Find where the given text appears and provide that cell's center as [X, Y] coordinate. 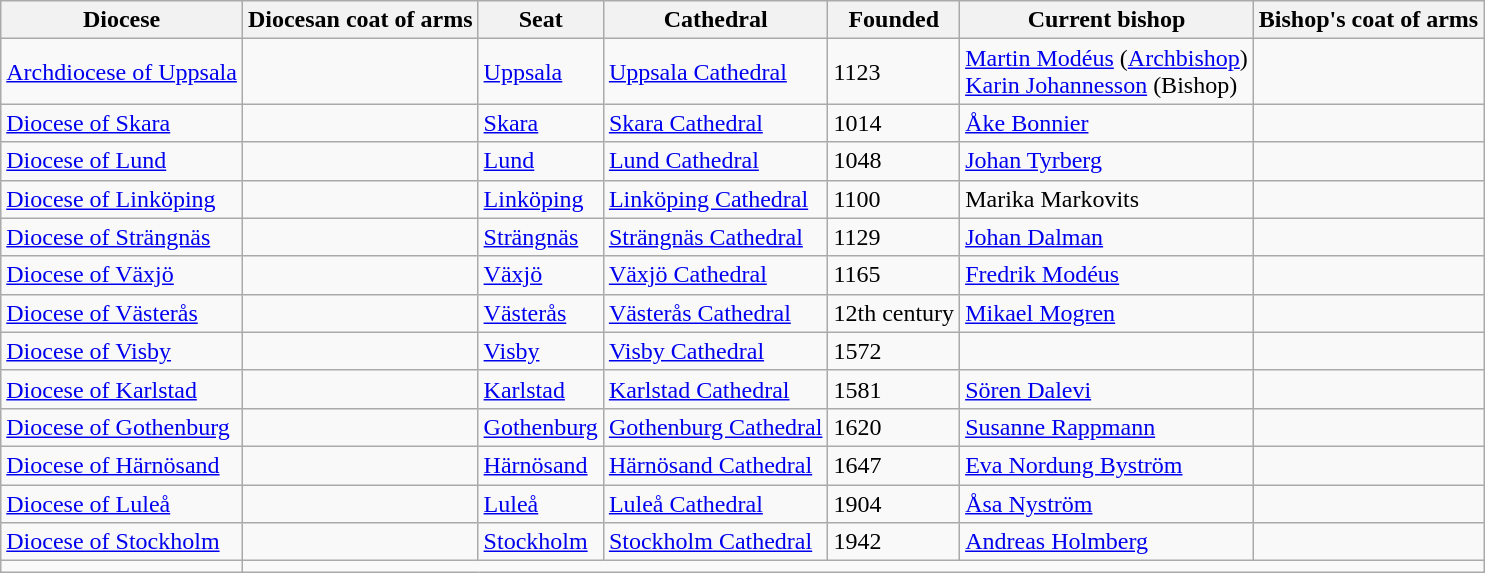
Stockholm [540, 542]
Archdiocese of Uppsala [122, 72]
Sören Dalevi [1107, 389]
Karlstad Cathedral [716, 389]
Andreas Holmberg [1107, 542]
Susanne Rappmann [1107, 427]
Västerås Cathedral [716, 313]
Stockholm Cathedral [716, 542]
Seat [540, 20]
Växjö [540, 275]
Skara Cathedral [716, 123]
Diocese of Karlstad [122, 389]
1904 [894, 503]
Diocese of Skara [122, 123]
1581 [894, 389]
1048 [894, 161]
1100 [894, 199]
Åsa Nyström [1107, 503]
Lund [540, 161]
Linköping [540, 199]
1647 [894, 465]
Diocese [122, 20]
Marika Markovits [1107, 199]
1123 [894, 72]
Diocese of Linköping [122, 199]
Västerås [540, 313]
Founded [894, 20]
Växjö Cathedral [716, 275]
Diocese of Västerås [122, 313]
Martin Modéus (Archbishop)Karin Johannesson (Bishop) [1107, 72]
1165 [894, 275]
Visby Cathedral [716, 351]
Diocese of Luleå [122, 503]
1129 [894, 237]
Visby [540, 351]
1572 [894, 351]
Åke Bonnier [1107, 123]
Strängnäs [540, 237]
Uppsala Cathedral [716, 72]
Current bishop [1107, 20]
Fredrik Modéus [1107, 275]
Bishop's coat of arms [1368, 20]
1014 [894, 123]
1620 [894, 427]
Härnösand [540, 465]
Karlstad [540, 389]
Skara [540, 123]
Strängnäs Cathedral [716, 237]
Gothenburg [540, 427]
Diocese of Strängnäs [122, 237]
Luleå [540, 503]
Johan Tyrberg [1107, 161]
Uppsala [540, 72]
Diocese of Växjö [122, 275]
Diocese of Härnösand [122, 465]
Diocese of Stockholm [122, 542]
Diocese of Visby [122, 351]
Diocese of Gothenburg [122, 427]
1942 [894, 542]
Lund Cathedral [716, 161]
Johan Dalman [1107, 237]
Gothenburg Cathedral [716, 427]
Luleå Cathedral [716, 503]
Mikael Mogren [1107, 313]
Linköping Cathedral [716, 199]
12th century [894, 313]
Eva Nordung Byström [1107, 465]
Diocese of Lund [122, 161]
Härnösand Cathedral [716, 465]
Cathedral [716, 20]
Diocesan coat of arms [360, 20]
